Detect which cell encompasses the target text, then output its [x, y] center coordinate. 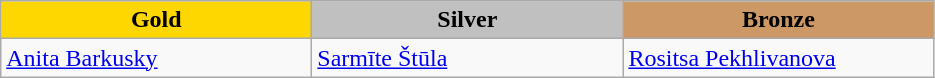
Rositsa Pekhlivanova [778, 58]
Sarmīte Štūla [468, 58]
Bronze [778, 20]
Silver [468, 20]
Gold [156, 20]
Anita Barkusky [156, 58]
